Locate the cell with the specified text and output its [X, Y] center coordinate. 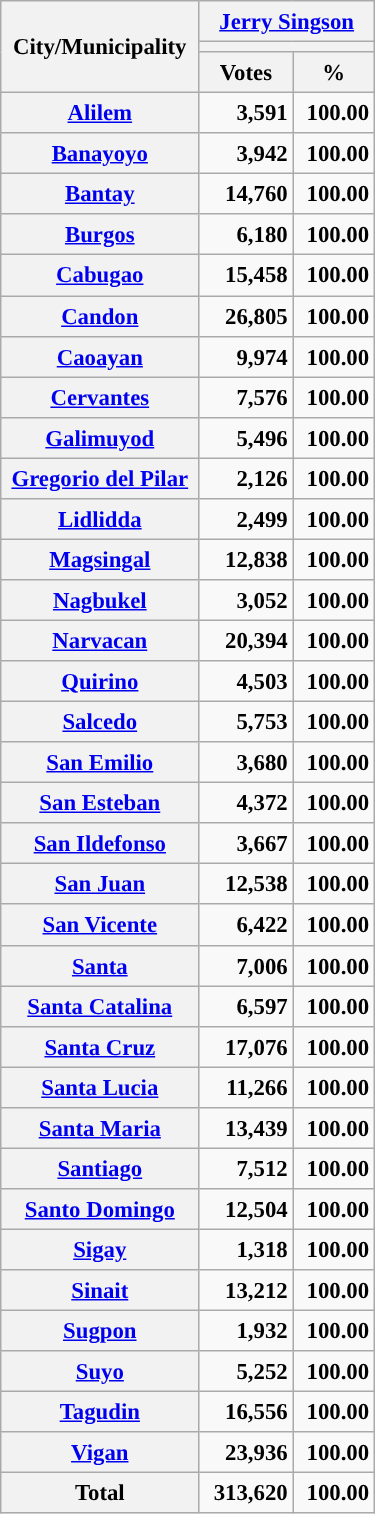
Salcedo [100, 722]
20,394 [246, 640]
City/Municipality [100, 47]
4,372 [246, 804]
7,006 [246, 966]
Jerry Singson [287, 22]
7,576 [246, 398]
1,932 [246, 1332]
Santo Domingo [100, 1210]
4,503 [246, 682]
% [334, 72]
Sigay [100, 1250]
Santa Cruz [100, 1046]
12,838 [246, 560]
San Ildefonso [100, 844]
9,974 [246, 356]
7,512 [246, 1168]
3,680 [246, 762]
Suyo [100, 1372]
San Emilio [100, 762]
2,499 [246, 520]
Alilem [100, 114]
5,252 [246, 1372]
11,266 [246, 1088]
San Juan [100, 884]
Tagudin [100, 1412]
313,620 [246, 1494]
14,760 [246, 194]
6,597 [246, 1006]
Santa [100, 966]
Burgos [100, 234]
Santa Maria [100, 1128]
6,180 [246, 234]
Nagbukel [100, 600]
26,805 [246, 316]
Lidlidda [100, 520]
3,942 [246, 154]
Sugpon [100, 1332]
Gregorio del Pilar [100, 478]
Magsingal [100, 560]
13,212 [246, 1290]
Cabugao [100, 276]
Santa Catalina [100, 1006]
3,591 [246, 114]
Vigan [100, 1452]
Banayoyo [100, 154]
5,496 [246, 438]
Cervantes [100, 398]
Sinait [100, 1290]
1,318 [246, 1250]
Santiago [100, 1168]
2,126 [246, 478]
Total [100, 1494]
San Esteban [100, 804]
13,439 [246, 1128]
3,667 [246, 844]
12,538 [246, 884]
Candon [100, 316]
15,458 [246, 276]
Narvacan [100, 640]
5,753 [246, 722]
San Vicente [100, 926]
16,556 [246, 1412]
17,076 [246, 1046]
Santa Lucia [100, 1088]
12,504 [246, 1210]
Bantay [100, 194]
Votes [246, 72]
3,052 [246, 600]
23,936 [246, 1452]
6,422 [246, 926]
Quirino [100, 682]
Galimuyod [100, 438]
Caoayan [100, 356]
